Return (x, y) of the center of cell containing provided text 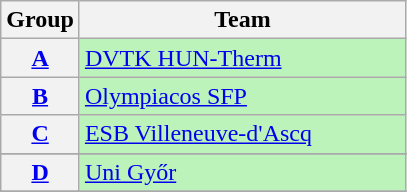
Group (40, 20)
C (40, 134)
DVTK HUN-Therm (242, 58)
Uni Győr (242, 172)
B (40, 96)
A (40, 58)
ESB Villeneuve-d'Ascq (242, 134)
D (40, 172)
Team (242, 20)
Olympiacos SFP (242, 96)
